Detect which cell encompasses the target text, then output its [X, Y] center coordinate. 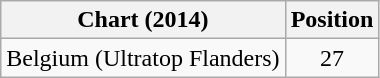
Chart (2014) [143, 20]
27 [332, 58]
Position [332, 20]
Belgium (Ultratop Flanders) [143, 58]
